Search for the cell housing the specified text and yield its (x, y) center coordinate. 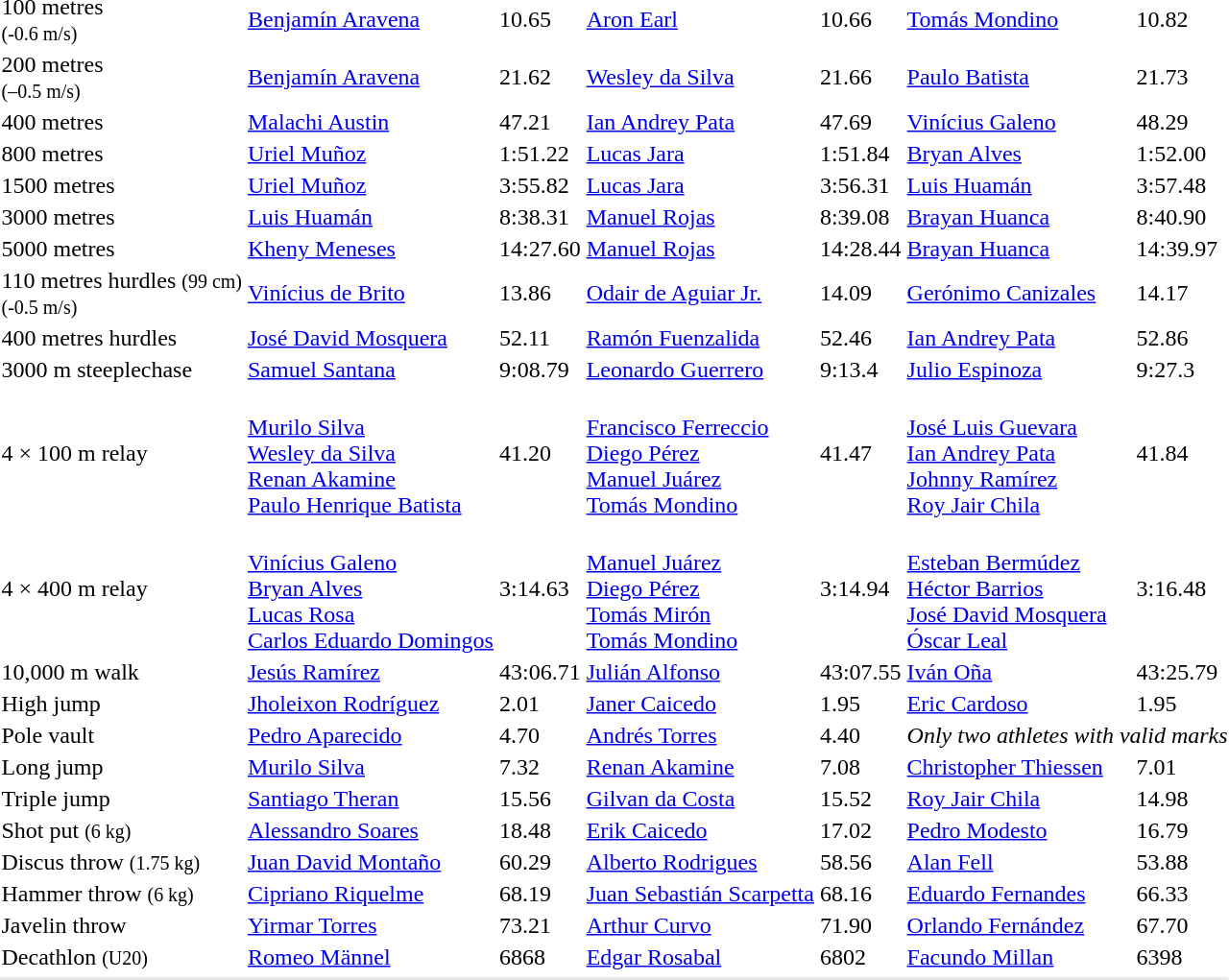
Esteban BermúdezHéctor BarriosJosé David MosqueraÓscar Leal (1019, 588)
Santiago Theran (371, 799)
52.86 (1182, 338)
Leonardo Guerrero (700, 370)
Ramón Fuenzalida (700, 338)
Jholeixon Rodríguez (371, 704)
41.84 (1182, 453)
Paulo Batista (1019, 77)
68.19 (540, 894)
14:27.60 (540, 249)
Murilo Silva (371, 767)
3:56.31 (860, 185)
41.47 (860, 453)
8:39.08 (860, 217)
41.20 (540, 453)
Yirmar Torres (371, 925)
18.48 (540, 830)
3:16.48 (1182, 588)
6868 (540, 957)
Julián Alfonso (700, 672)
6802 (860, 957)
43:06.71 (540, 672)
1:51.84 (860, 154)
3:14.94 (860, 588)
14.17 (1182, 294)
43:25.79 (1182, 672)
7.01 (1182, 767)
14:39.97 (1182, 249)
Erik Caicedo (700, 830)
6398 (1182, 957)
9:13.4 (860, 370)
Alberto Rodrigues (700, 862)
Malachi Austin (371, 122)
1500 metres (121, 185)
67.70 (1182, 925)
Renan Akamine (700, 767)
60.29 (540, 862)
52.11 (540, 338)
3000 metres (121, 217)
Decathlon (U20) (121, 957)
Eduardo Fernandes (1019, 894)
400 metres (121, 122)
Wesley da Silva (700, 77)
Janer Caicedo (700, 704)
3:55.82 (540, 185)
Juan Sebastián Scarpetta (700, 894)
4.70 (540, 735)
8:40.90 (1182, 217)
Orlando Fernández (1019, 925)
68.16 (860, 894)
Jesús Ramírez (371, 672)
48.29 (1182, 122)
7.32 (540, 767)
Bryan Alves (1019, 154)
400 metres hurdles (121, 338)
15.56 (540, 799)
Vinícius Galeno (1019, 122)
Francisco FerreccioDiego PérezManuel JuárezTomás Mondino (700, 453)
21.73 (1182, 77)
4.40 (860, 735)
Triple jump (121, 799)
9:27.3 (1182, 370)
53.88 (1182, 862)
47.69 (860, 122)
José David Mosquera (371, 338)
1:52.00 (1182, 154)
Edgar Rosabal (700, 957)
Samuel Santana (371, 370)
Facundo Millan (1019, 957)
1:51.22 (540, 154)
14.98 (1182, 799)
9:08.79 (540, 370)
Christopher Thiessen (1019, 767)
Vinícius GalenoBryan AlvesLucas RosaCarlos Eduardo Domingos (371, 588)
Alan Fell (1019, 862)
Odair de Aguiar Jr. (700, 294)
200 metres(–0.5 m/s) (121, 77)
58.56 (860, 862)
43:07.55 (860, 672)
Discus throw (1.75 kg) (121, 862)
Kheny Meneses (371, 249)
Only two athletes with valid marks (1068, 735)
Manuel JuárezDiego PérezTomás MirónTomás Mondino (700, 588)
110 metres hurdles (99 cm)(-0.5 m/s) (121, 294)
Gerónimo Canizales (1019, 294)
Romeo Männel (371, 957)
Iván Oña (1019, 672)
13.86 (540, 294)
8:38.31 (540, 217)
Alessandro Soares (371, 830)
5000 metres (121, 249)
Julio Espinoza (1019, 370)
800 metres (121, 154)
7.08 (860, 767)
73.21 (540, 925)
Pole vault (121, 735)
Andrés Torres (700, 735)
High jump (121, 704)
3:57.48 (1182, 185)
Shot put (6 kg) (121, 830)
15.52 (860, 799)
Gilvan da Costa (700, 799)
14.09 (860, 294)
Long jump (121, 767)
Pedro Aparecido (371, 735)
Hammer throw (6 kg) (121, 894)
16.79 (1182, 830)
21.62 (540, 77)
3:14.63 (540, 588)
Vinícius de Brito (371, 294)
14:28.44 (860, 249)
Cipriano Riquelme (371, 894)
4 × 100 m relay (121, 453)
Juan David Montaño (371, 862)
2.01 (540, 704)
52.46 (860, 338)
66.33 (1182, 894)
4 × 400 m relay (121, 588)
3000 m steeplechase (121, 370)
Pedro Modesto (1019, 830)
71.90 (860, 925)
Murilo SilvaWesley da SilvaRenan AkaminePaulo Henrique Batista (371, 453)
Arthur Curvo (700, 925)
21.66 (860, 77)
Roy Jair Chila (1019, 799)
17.02 (860, 830)
47.21 (540, 122)
Javelin throw (121, 925)
10,000 m walk (121, 672)
Eric Cardoso (1019, 704)
Benjamín Aravena (371, 77)
José Luis GuevaraIan Andrey PataJohnny RamírezRoy Jair Chila (1019, 453)
